Output the [x, y] coordinate of the center of the cell containing the given text.  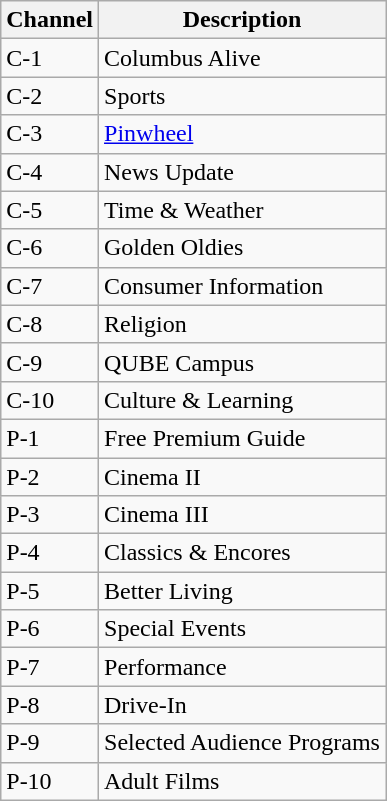
Selected Audience Programs [242, 743]
P-3 [50, 515]
Cinema II [242, 477]
C-3 [50, 134]
Description [242, 20]
C-5 [50, 210]
Sports [242, 96]
Golden Oldies [242, 248]
Columbus Alive [242, 58]
P-5 [50, 591]
Classics & Encores [242, 553]
Adult Films [242, 781]
Channel [50, 20]
Cinema III [242, 515]
P-2 [50, 477]
P-9 [50, 743]
News Update [242, 172]
C-2 [50, 96]
P-7 [50, 667]
P-4 [50, 553]
C-7 [50, 286]
C-4 [50, 172]
C-10 [50, 400]
Performance [242, 667]
C-6 [50, 248]
Special Events [242, 629]
C-8 [50, 324]
P-8 [50, 705]
Time & Weather [242, 210]
Religion [242, 324]
Consumer Information [242, 286]
C-9 [50, 362]
P-10 [50, 781]
QUBE Campus [242, 362]
Drive-In [242, 705]
P-6 [50, 629]
Better Living [242, 591]
P-1 [50, 438]
Pinwheel [242, 134]
Free Premium Guide [242, 438]
C-1 [50, 58]
Culture & Learning [242, 400]
